Return the (X, Y) coordinate for the center point of the cell that contains the specified text.  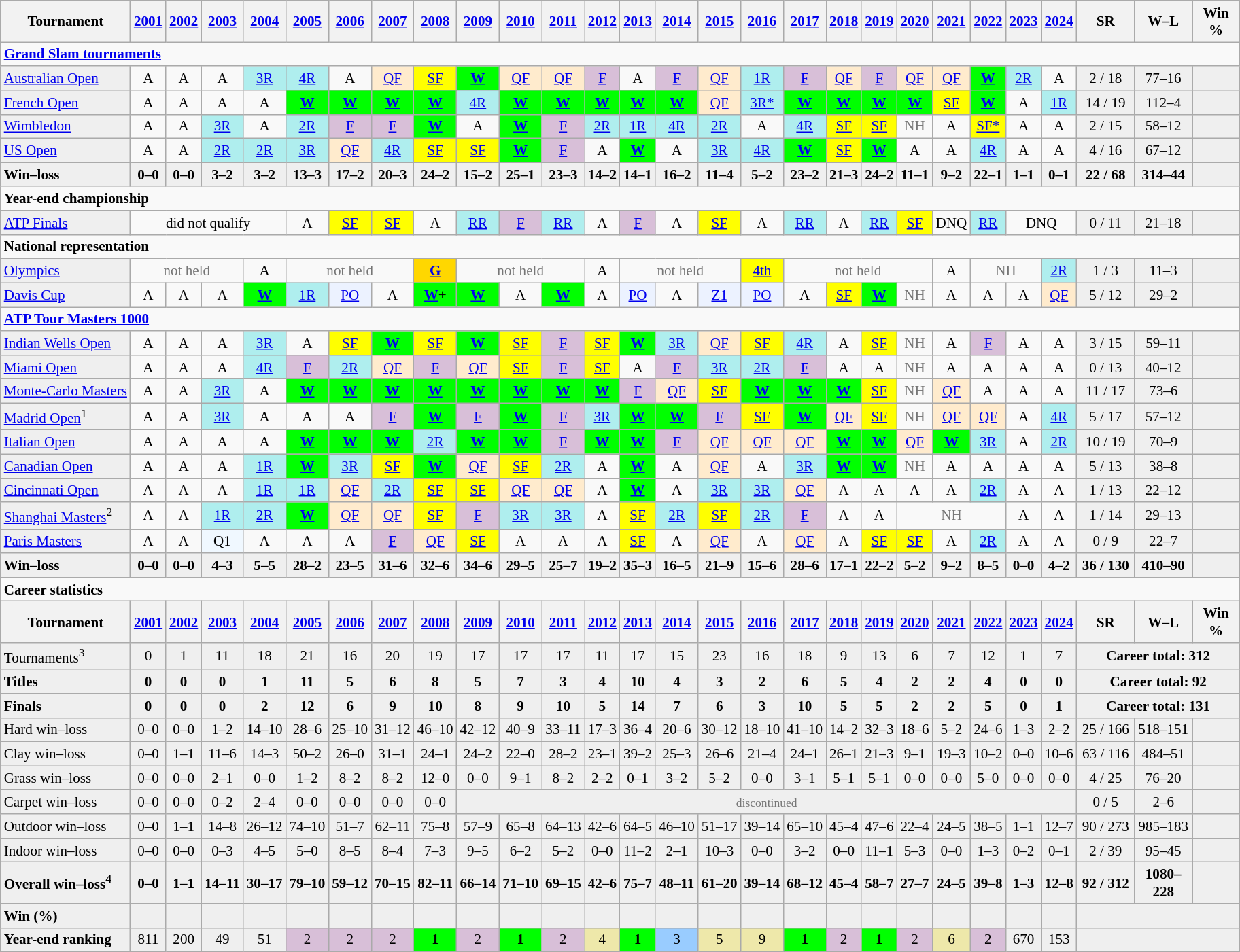
20–3 (393, 174)
77–16 (1164, 77)
70–9 (1164, 442)
W+ (435, 295)
4–5 (265, 849)
811 (148, 939)
Monte-Carlo Masters (65, 391)
17–1 (844, 565)
51 (265, 939)
23–3 (563, 174)
19–3 (952, 754)
4 / 25 (1105, 777)
90 / 273 (1105, 826)
G (435, 270)
11–3 (1164, 270)
25–3 (677, 754)
14 / 19 (1105, 102)
25–10 (349, 730)
40–9 (521, 730)
0–3 (222, 849)
0 / 9 (1105, 541)
13–3 (307, 174)
22–4 (914, 826)
15–6 (763, 565)
6–2 (521, 849)
26–6 (719, 754)
10–6 (1059, 754)
Career total: 92 (1158, 681)
Canadian Open (65, 466)
18–6 (914, 730)
Australian Open (65, 77)
Year-end championship (620, 198)
76–20 (1164, 777)
73–6 (1164, 391)
19 (435, 656)
22–0 (521, 754)
38–5 (988, 826)
3R* (763, 102)
Career statistics (620, 588)
1 / 13 (1105, 491)
ATP Tour Masters 1000 (620, 319)
Madrid Open1 (65, 416)
Indian Wells Open (65, 342)
42–12 (479, 730)
0 / 13 (1105, 367)
Tournaments3 (65, 656)
22–12 (1164, 491)
Paris Masters (65, 541)
29–13 (1164, 515)
27–7 (914, 883)
22–7 (1164, 541)
Finals (65, 705)
24–6 (988, 730)
11 / 17 (1105, 391)
2–6 (1164, 802)
Hard win–loss (65, 730)
71–10 (521, 883)
92 / 312 (1105, 883)
62–11 (393, 826)
15–2 (479, 174)
21–9 (719, 565)
518–151 (1164, 730)
Career total: 312 (1158, 656)
32–6 (435, 565)
58–12 (1164, 126)
61–20 (719, 883)
65–10 (805, 826)
40–12 (1164, 367)
SF* (988, 126)
Outdoor win–loss (65, 826)
70–15 (393, 883)
1080–228 (1164, 883)
10–2 (988, 754)
Italian Open (65, 442)
33–11 (563, 730)
11–6 (222, 754)
Grass win–loss (65, 777)
7–3 (435, 849)
31–1 (393, 754)
200 (184, 939)
2–4 (265, 802)
Career total: 131 (1158, 705)
34–6 (479, 565)
66–14 (479, 883)
112–4 (1164, 102)
did not qualify (208, 223)
985–183 (1164, 826)
29–5 (521, 565)
74–10 (307, 826)
49 (222, 939)
35–3 (638, 565)
5–3 (914, 849)
30–17 (265, 883)
16–2 (677, 174)
2 / 15 (1105, 126)
38–8 (1164, 466)
29–2 (1164, 295)
64–5 (638, 826)
5 / 12 (1105, 295)
50–2 (307, 754)
57–9 (479, 826)
23–5 (349, 565)
5 / 13 (1105, 466)
64–13 (563, 826)
19–2 (602, 565)
16–5 (677, 565)
65–8 (521, 826)
20–6 (677, 730)
39–2 (638, 754)
31–12 (393, 730)
69–15 (563, 883)
US Open (65, 151)
20 (393, 656)
Win (%) (65, 916)
13 (879, 656)
ATP Finals (65, 223)
Indoor win–loss (65, 849)
Year-end ranking (65, 939)
95–45 (1164, 849)
9–5 (479, 849)
Titles (65, 681)
22 / 68 (1105, 174)
National representation (620, 246)
15 (677, 656)
1 / 3 (1105, 270)
12–7 (1059, 826)
153 (1059, 939)
8–4 (393, 849)
1 / 14 (1105, 515)
57–12 (1164, 416)
25–7 (563, 565)
11–2 (638, 849)
5–5 (265, 565)
4–3 (222, 565)
14 (638, 705)
39–8 (988, 883)
17–2 (349, 174)
French Open (65, 102)
18–10 (763, 730)
30–12 (719, 730)
32–3 (879, 730)
670 (1023, 939)
26–0 (349, 754)
10–3 (719, 849)
Cincinnati Open (65, 491)
51–7 (349, 826)
25–1 (521, 174)
31–6 (393, 565)
484–51 (1164, 754)
Q1 (222, 541)
68–12 (805, 883)
5 / 17 (1105, 416)
14–11 (222, 883)
2 / 18 (1105, 77)
Clay win–loss (65, 754)
2 / 39 (1105, 849)
Miami Open (65, 367)
14–3 (265, 754)
23–2 (805, 174)
75–8 (435, 826)
12–8 (1059, 883)
10 / 19 (1105, 442)
59–12 (349, 883)
21–18 (1164, 223)
21–4 (763, 754)
36 / 130 (1105, 565)
26–1 (844, 754)
Olympics (65, 270)
Shanghai Masters2 (65, 515)
3–1 (805, 777)
67–12 (1164, 151)
47–6 (879, 826)
11–4 (719, 174)
79–10 (307, 883)
51–17 (719, 826)
0 / 11 (1105, 223)
36–4 (638, 730)
4 / 16 (1105, 151)
12–0 (435, 777)
63 / 116 (1105, 754)
14–10 (265, 730)
Davis Cup (65, 295)
17–3 (602, 730)
26–12 (265, 826)
Wimbledon (65, 126)
59–11 (1164, 342)
14–8 (222, 826)
25 / 166 (1105, 730)
23–1 (602, 754)
discontinued (767, 802)
58–7 (879, 883)
Grand Slam tournaments (620, 54)
314–44 (1164, 174)
Overall win–loss4 (65, 883)
21 (307, 656)
410–90 (1164, 565)
48–11 (677, 883)
75–7 (638, 883)
4–2 (1059, 565)
0 / 5 (1105, 802)
4th (763, 270)
Carpet win–loss (65, 802)
22–1 (988, 174)
Z1 (719, 295)
3 / 15 (1105, 342)
41–10 (805, 730)
23 (719, 656)
82–11 (435, 883)
22–2 (879, 565)
14–1 (638, 174)
